Capture the cell that displays the provided text and extract its [X, Y] central coordinate. 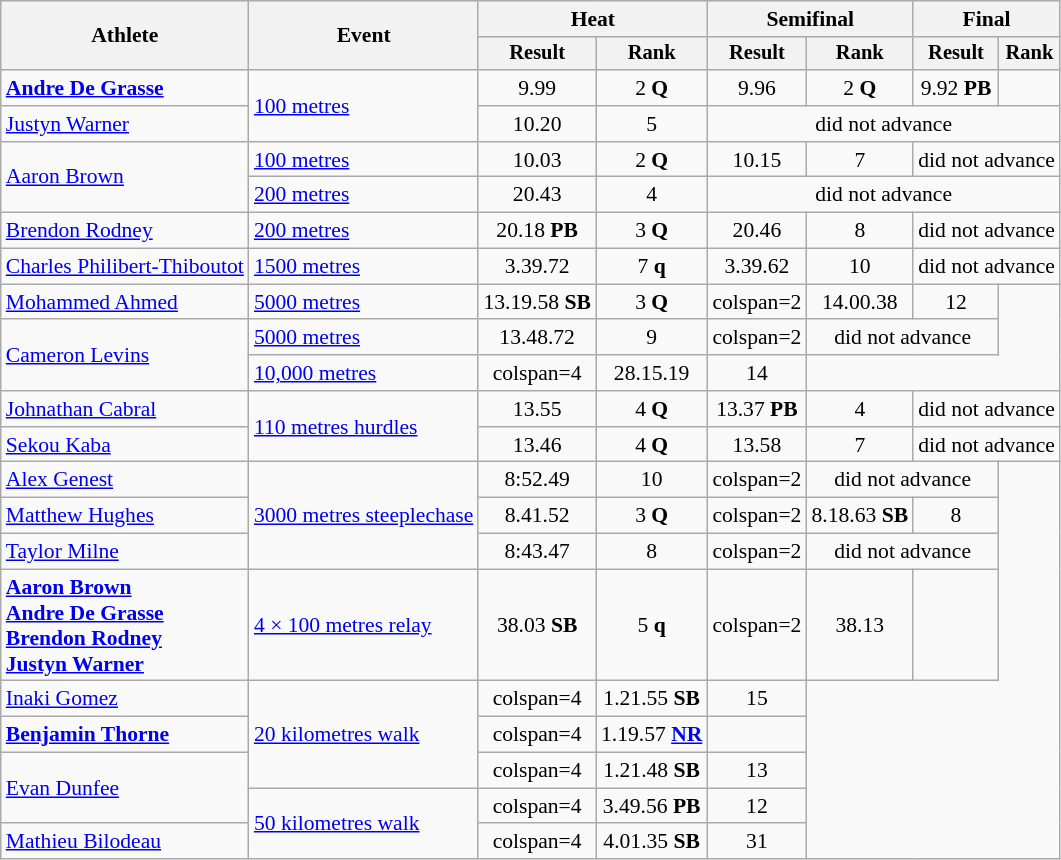
1.21.55 SB [652, 699]
13.46 [536, 445]
15 [756, 699]
Benjamin Thorne [125, 735]
3.39.72 [536, 267]
110 metres hurdles [364, 426]
Evan Dunfee [125, 788]
Heat [592, 19]
10,000 metres [364, 373]
Inaki Gomez [125, 699]
38.03 SB [536, 625]
13.55 [536, 409]
14.00.38 [860, 302]
13.58 [756, 445]
28.15.19 [652, 373]
9 [652, 338]
Cameron Levins [125, 356]
20.43 [536, 195]
20.46 [756, 231]
Athlete [125, 36]
8.18.63 SB [860, 516]
Event [364, 36]
Mohammed Ahmed [125, 302]
3000 metres steeplechase [364, 516]
14 [756, 373]
Matthew Hughes [125, 516]
9.99 [536, 88]
Alex Genest [125, 480]
10.15 [756, 160]
1.21.48 SB [652, 771]
20.18 PB [536, 231]
31 [756, 842]
9.96 [756, 88]
9.92 PB [956, 88]
13 [756, 771]
Mathieu Bilodeau [125, 842]
4.01.35 SB [652, 842]
13.37 PB [756, 409]
Brendon Rodney [125, 231]
8:52.49 [536, 480]
Justyn Warner [125, 124]
Johnathan Cabral [125, 409]
Andre De Grasse [125, 88]
5 q [652, 625]
4 × 100 metres relay [364, 625]
Final [986, 19]
Aaron Brown [125, 178]
1.19.57 NR [652, 735]
20 kilometres walk [364, 734]
Taylor Milne [125, 552]
38.13 [860, 625]
3.39.62 [756, 267]
5 [652, 124]
8:43.47 [536, 552]
3.49.56 PB [652, 806]
Semifinal [810, 19]
10.03 [536, 160]
13.48.72 [536, 338]
1500 metres [364, 267]
Sekou Kaba [125, 445]
50 kilometres walk [364, 824]
13.19.58 SB [536, 302]
7 q [652, 267]
Aaron BrownAndre De GrasseBrendon RodneyJustyn Warner [125, 625]
10.20 [536, 124]
8.41.52 [536, 516]
Charles Philibert-Thiboutot [125, 267]
